Find where the given text appears and provide that cell's center as (x, y) coordinate. 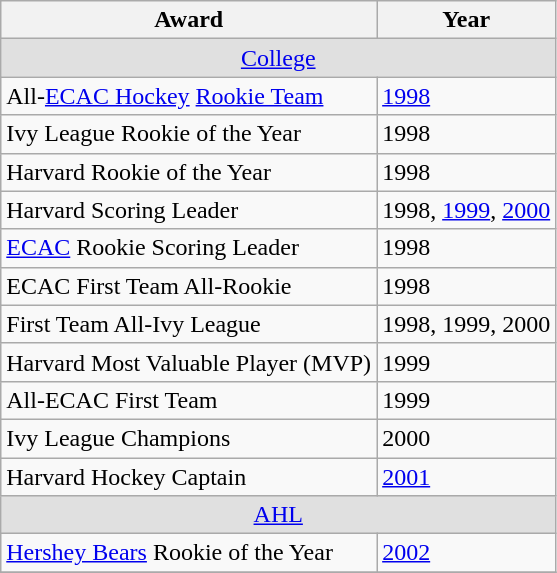
All-ECAC Hockey Rookie Team (189, 96)
Year (466, 20)
Hershey Bears Rookie of the Year (189, 553)
Award (189, 20)
Ivy League Rookie of the Year (189, 134)
College (278, 58)
Harvard Rookie of the Year (189, 172)
2002 (466, 553)
First Team All-Ivy League (189, 324)
ECAC Rookie Scoring Leader (189, 248)
AHL (278, 515)
2001 (466, 477)
All-ECAC First Team (189, 400)
Harvard Scoring Leader (189, 210)
Harvard Most Valuable Player (MVP) (189, 362)
ECAC First Team All-Rookie (189, 286)
Harvard Hockey Captain (189, 477)
Ivy League Champions (189, 438)
2000 (466, 438)
